Scan for the cell matching the given text and deliver its [X, Y] coordinate at center. 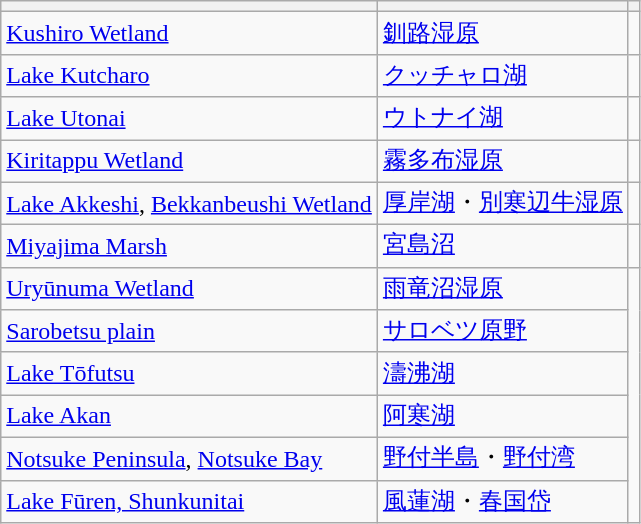
宮島沼 [502, 246]
Sarobetsu plain [190, 332]
クッチャロ湖 [502, 76]
Miyajima Marsh [190, 246]
雨竜沼湿原 [502, 288]
阿寒湖 [502, 416]
Notsuke Peninsula, Notsuke Bay [190, 458]
厚岸湖・別寒辺牛湿原 [502, 204]
Lake Fūren, Shunkunitai [190, 502]
釧路湿原 [502, 34]
Lake Kutcharo [190, 76]
野付半島・野付湾 [502, 458]
Lake Akkeshi, Bekkanbeushi Wetland [190, 204]
Uryūnuma Wetland [190, 288]
Lake Utonai [190, 118]
霧多布湿原 [502, 162]
濤沸湖 [502, 374]
Kushiro Wetland [190, 34]
Lake Akan [190, 416]
Kiritappu Wetland [190, 162]
サロベツ原野 [502, 332]
ウトナイ湖 [502, 118]
風蓮湖・春国岱 [502, 502]
Lake Tōfutsu [190, 374]
